Search for the cell housing the specified text and yield its (x, y) center coordinate. 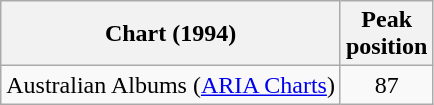
Chart (1994) (171, 34)
87 (386, 85)
Australian Albums (ARIA Charts) (171, 85)
Peak position (386, 34)
